Detect which cell encompasses the target text, then output its [X, Y] center coordinate. 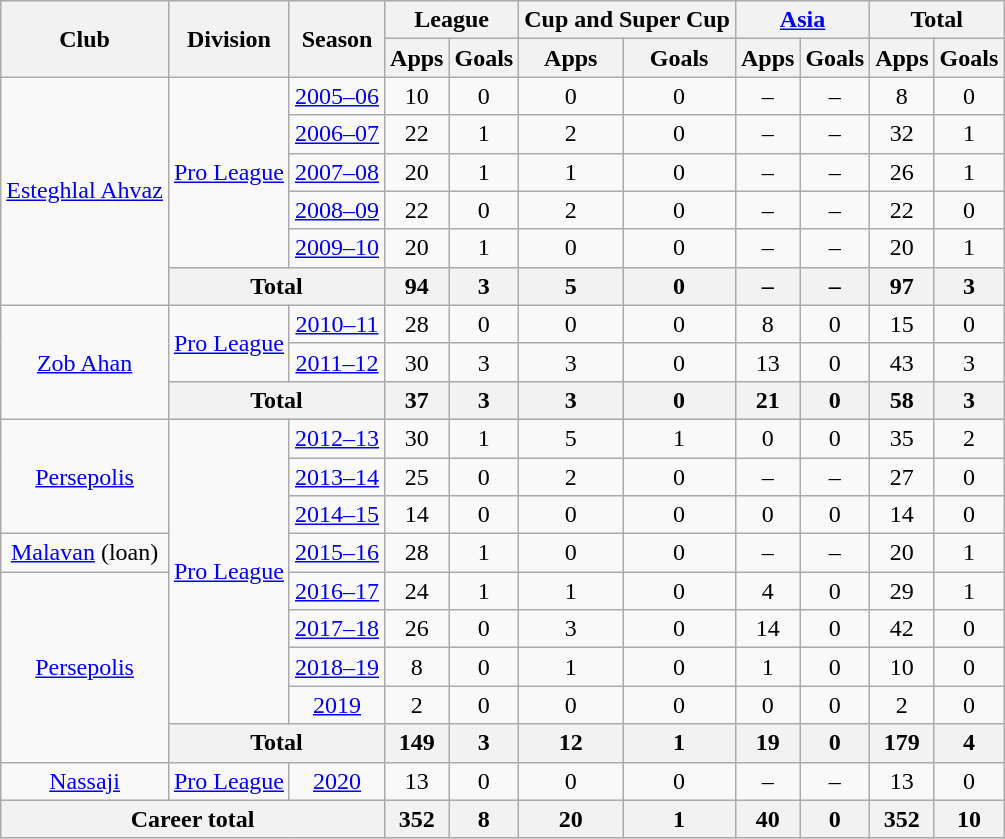
Cup and Super Cup [628, 20]
2010–11 [336, 324]
2016–17 [336, 591]
League [452, 20]
58 [902, 400]
25 [417, 477]
2008–09 [336, 210]
2017–18 [336, 629]
43 [902, 362]
2020 [336, 781]
27 [902, 477]
35 [902, 438]
94 [417, 286]
2013–14 [336, 477]
40 [767, 819]
2015–16 [336, 553]
2019 [336, 705]
2012–13 [336, 438]
Zob Ahan [85, 362]
2007–08 [336, 172]
Club [85, 39]
42 [902, 629]
Malavan (loan) [85, 553]
24 [417, 591]
2006–07 [336, 134]
2014–15 [336, 515]
97 [902, 286]
Career total [193, 819]
Season [336, 39]
29 [902, 591]
2005–06 [336, 96]
149 [417, 743]
15 [902, 324]
2011–12 [336, 362]
Nassaji [85, 781]
Division [228, 39]
21 [767, 400]
12 [571, 743]
Esteghlal Ahvaz [85, 191]
179 [902, 743]
2018–19 [336, 667]
2009–10 [336, 248]
Asia [802, 20]
32 [902, 134]
37 [417, 400]
19 [767, 743]
